Output the [X, Y] coordinate of the center of the cell containing the given text.  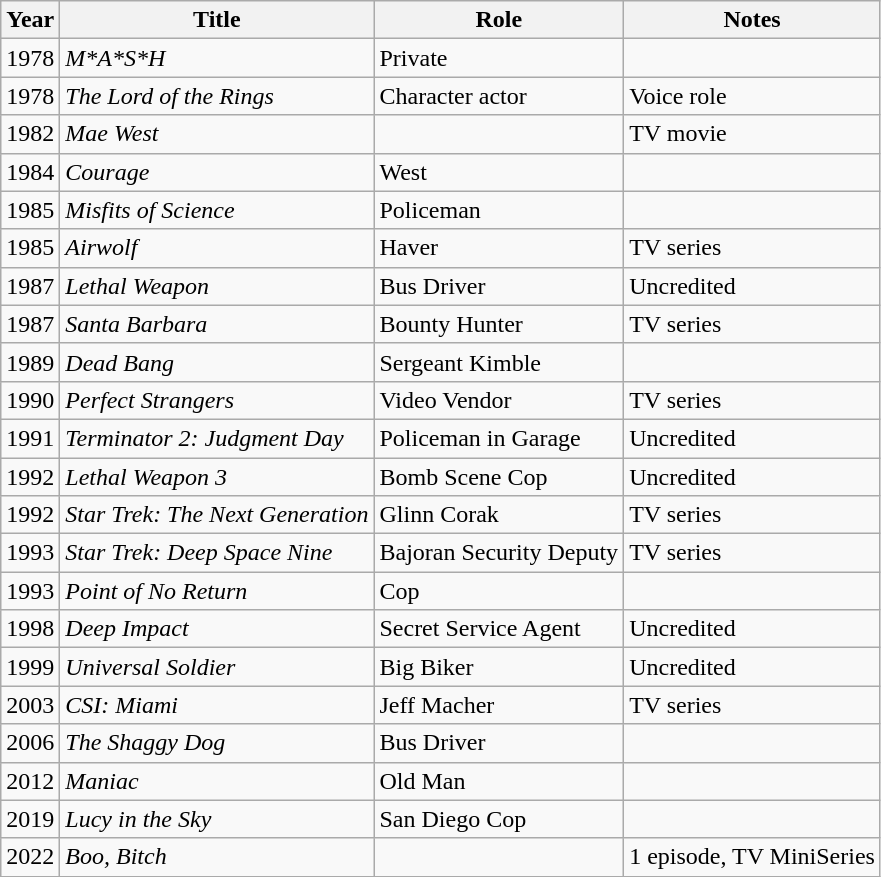
Policeman in Garage [499, 438]
Notes [752, 20]
Role [499, 20]
Perfect Strangers [217, 400]
Sergeant Kimble [499, 362]
Lethal Weapon [217, 286]
1982 [30, 134]
Santa Barbara [217, 324]
Airwolf [217, 248]
Terminator 2: Judgment Day [217, 438]
2022 [30, 857]
Big Biker [499, 667]
Jeff Macher [499, 705]
TV movie [752, 134]
Video Vendor [499, 400]
Lucy in the Sky [217, 819]
1984 [30, 172]
Bomb Scene Cop [499, 477]
Title [217, 20]
Old Man [499, 781]
West [499, 172]
Policeman [499, 210]
2003 [30, 705]
Private [499, 58]
Courage [217, 172]
Lethal Weapon 3 [217, 477]
2019 [30, 819]
M*A*S*H [217, 58]
2012 [30, 781]
1991 [30, 438]
The Lord of the Rings [217, 96]
Mae West [217, 134]
Maniac [217, 781]
Character actor [499, 96]
Year [30, 20]
San Diego Cop [499, 819]
Voice role [752, 96]
Universal Soldier [217, 667]
Misfits of Science [217, 210]
Deep Impact [217, 629]
Glinn Corak [499, 515]
Bounty Hunter [499, 324]
Point of No Return [217, 591]
Bajoran Security Deputy [499, 553]
2006 [30, 743]
Star Trek: The Next Generation [217, 515]
Boo, Bitch [217, 857]
1 episode, TV MiniSeries [752, 857]
Star Trek: Deep Space Nine [217, 553]
Dead Bang [217, 362]
Cop [499, 591]
1989 [30, 362]
1990 [30, 400]
1998 [30, 629]
Haver [499, 248]
CSI: Miami [217, 705]
The Shaggy Dog [217, 743]
1999 [30, 667]
Secret Service Agent [499, 629]
